For the text-containing cell, return its midpoint in [x, y] coordinate format. 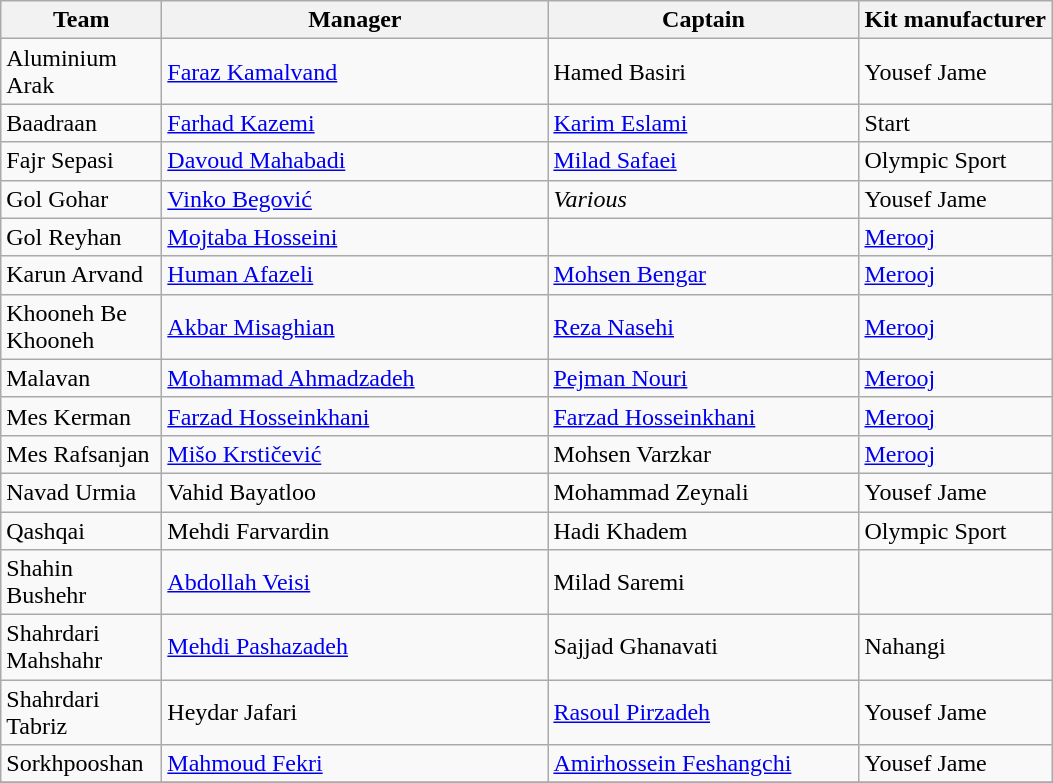
Heydar Jafari [355, 712]
Shahrdari Tabriz [82, 712]
Mehdi Pashazadeh [355, 648]
Karun Arvand [82, 275]
Navad Urmia [82, 492]
Shahrdari Mahshahr [82, 648]
Pejman Nouri [704, 378]
Faraz Kamalvand [355, 72]
Davoud Mahabadi [355, 161]
Farhad Kazemi [355, 123]
Vahid Bayatloo [355, 492]
Abdollah Veisi [355, 582]
Mohammad Zeynali [704, 492]
Reza Nasehi [704, 326]
Amirhossein Feshangchi [704, 764]
Hamed Basiri [704, 72]
Kit manufacturer [956, 20]
Aluminium Arak [82, 72]
Nahangi [956, 648]
Various [704, 199]
Mehdi Farvardin [355, 531]
Rasoul Pirzadeh [704, 712]
Team [82, 20]
Gol Reyhan [82, 237]
Akbar Misaghian [355, 326]
Mojtaba Hosseini [355, 237]
Manager [355, 20]
Captain [704, 20]
Gol Gohar [82, 199]
Mišo Krstičević [355, 454]
Khooneh Be Khooneh [82, 326]
Human Afazeli [355, 275]
Malavan [82, 378]
Karim Eslami [704, 123]
Mes Kerman [82, 416]
Qashqai [82, 531]
Mohammad Ahmadzadeh [355, 378]
Mohsen Bengar [704, 275]
Fajr Sepasi [82, 161]
Milad Saremi [704, 582]
Start [956, 123]
Shahin Bushehr [82, 582]
Milad Safaei [704, 161]
Hadi Khadem [704, 531]
Sajjad Ghanavati [704, 648]
Mohsen Varzkar [704, 454]
Vinko Begović [355, 199]
Mes Rafsanjan [82, 454]
Sorkhpooshan [82, 764]
Mahmoud Fekri [355, 764]
Baadraan [82, 123]
